From the cell containing the given text, extract its center point as [x, y] coordinate. 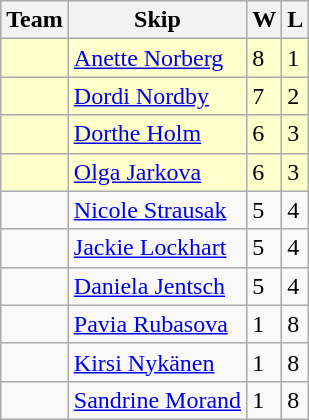
Dordi Nordby [157, 96]
Skip [157, 20]
W [264, 20]
Kirsi Nykänen [157, 362]
2 [296, 96]
Anette Norberg [157, 58]
Olga Jarkova [157, 172]
Sandrine Morand [157, 400]
Dorthe Holm [157, 134]
7 [264, 96]
Jackie Lockhart [157, 248]
Daniela Jentsch [157, 286]
Team [35, 20]
Nicole Strausak [157, 210]
Pavia Rubasova [157, 324]
L [296, 20]
